Return (X, Y) of the center of cell containing provided text 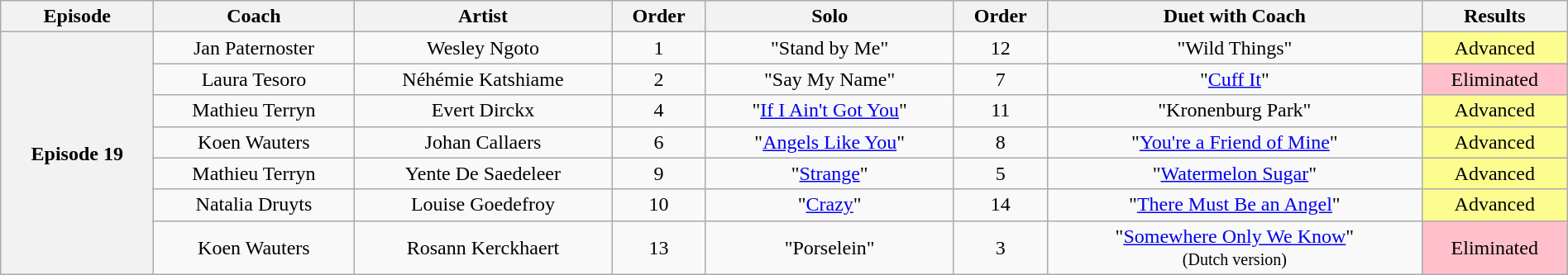
8 (1001, 142)
"Cuff It" (1234, 79)
4 (658, 111)
"Angels Like You" (829, 142)
Episode (78, 17)
13 (658, 248)
"Crazy" (829, 205)
Rosann Kerckhaert (483, 248)
"Kronenburg Park" (1234, 111)
"Say My Name" (829, 79)
14 (1001, 205)
Results (1494, 17)
Yente De Saedeleer (483, 173)
3 (1001, 248)
1 (658, 48)
9 (658, 173)
Solo (829, 17)
10 (658, 205)
Wesley Ngoto (483, 48)
Natalia Druyts (254, 205)
Evert Dirckx (483, 111)
"Strange" (829, 173)
Néhémie Katshiame (483, 79)
"Porselein" (829, 248)
"Wild Things" (1234, 48)
Artist (483, 17)
Johan Callaers (483, 142)
Duet with Coach (1234, 17)
"Watermelon Sugar" (1234, 173)
Coach (254, 17)
12 (1001, 48)
"You're a Friend of Mine" (1234, 142)
Laura Tesoro (254, 79)
7 (1001, 79)
11 (1001, 111)
2 (658, 79)
Jan Paternoster (254, 48)
"If I Ain't Got You" (829, 111)
6 (658, 142)
"There Must Be an Angel" (1234, 205)
"Somewhere Only We Know"(Dutch version) (1234, 248)
Louise Goedefroy (483, 205)
Episode 19 (78, 154)
5 (1001, 173)
"Stand by Me" (829, 48)
